Pinpoint the cell where the given text exists, returning its (X, Y) midpoint coordinate. 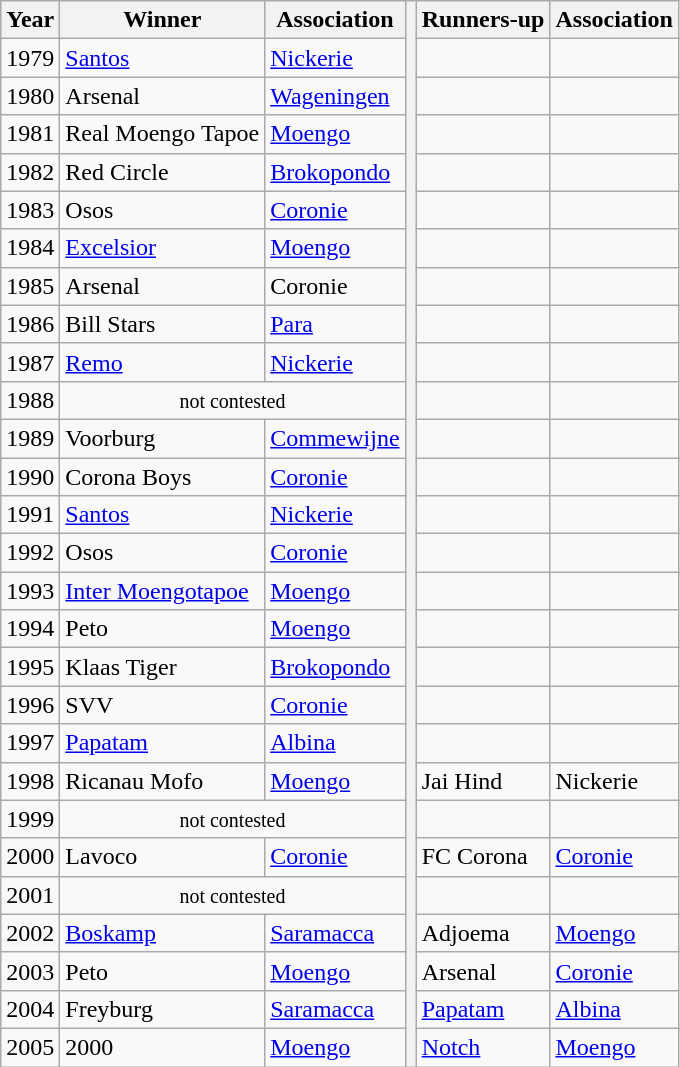
2005 (30, 1047)
FC Corona (483, 857)
Boskamp (162, 933)
1988 (30, 400)
Para (335, 324)
SVV (162, 705)
Notch (483, 1047)
1980 (30, 96)
1983 (30, 210)
1992 (30, 553)
Excelsior (162, 248)
Runners-up (483, 20)
1994 (30, 629)
1991 (30, 515)
2001 (30, 895)
1990 (30, 477)
Voorburg (162, 438)
Winner (162, 20)
1982 (30, 172)
Ricanau Mofo (162, 781)
Freyburg (162, 1009)
1996 (30, 705)
Jai Hind (483, 781)
1985 (30, 286)
Commewijne (335, 438)
Year (30, 20)
1986 (30, 324)
Adjoema (483, 933)
1993 (30, 591)
Corona Boys (162, 477)
Klaas Tiger (162, 667)
1981 (30, 134)
2003 (30, 971)
1999 (30, 819)
Lavoco (162, 857)
Wageningen (335, 96)
1995 (30, 667)
1997 (30, 743)
1987 (30, 362)
1984 (30, 248)
2004 (30, 1009)
Remo (162, 362)
1998 (30, 781)
2002 (30, 933)
Bill Stars (162, 324)
Red Circle (162, 172)
1989 (30, 438)
Inter Moengotapoe (162, 591)
1979 (30, 58)
Real Moengo Tapoe (162, 134)
